Identify which cell holds the provided text, then report its (x, y) central coordinate. 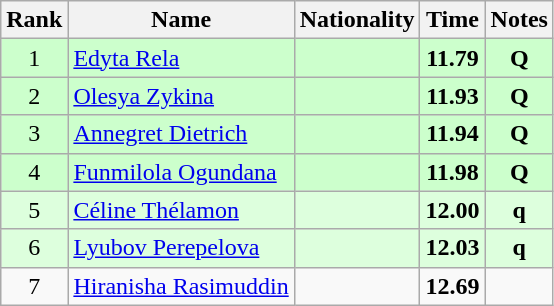
Time (452, 20)
5 (34, 210)
Lyubov Perepelova (181, 248)
4 (34, 172)
3 (34, 134)
12.69 (452, 286)
1 (34, 58)
Céline Thélamon (181, 210)
Olesya Zykina (181, 96)
2 (34, 96)
7 (34, 286)
12.03 (452, 248)
Name (181, 20)
11.94 (452, 134)
6 (34, 248)
11.93 (452, 96)
Funmilola Ogundana (181, 172)
Hiranisha Rasimuddin (181, 286)
Edyta Rela (181, 58)
Notes (519, 20)
Annegret Dietrich (181, 134)
11.98 (452, 172)
Rank (34, 20)
11.79 (452, 58)
12.00 (452, 210)
Nationality (357, 20)
